Determine the [x, y] coordinate at the center of the cell enclosing the given text.  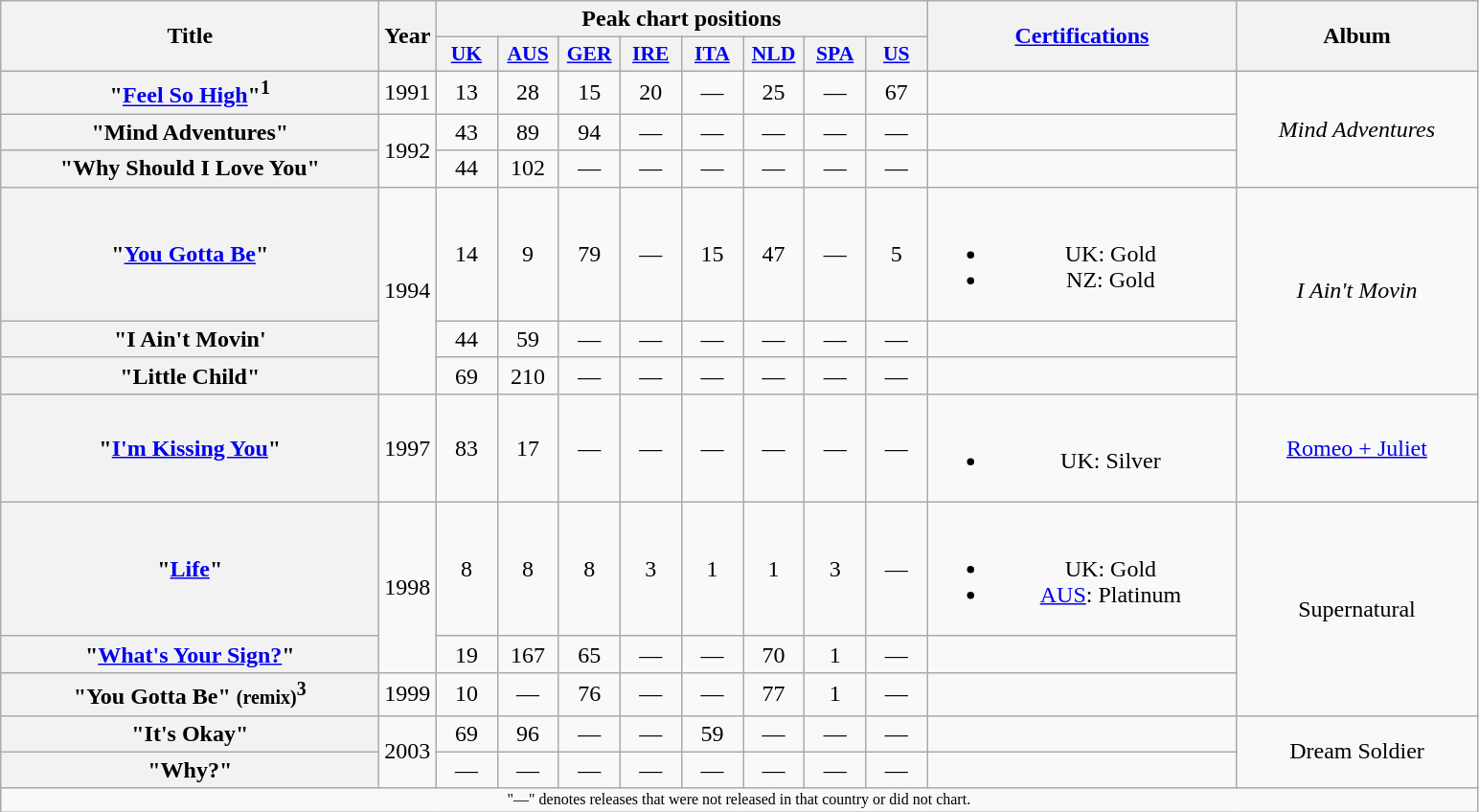
Dream Soldier [1356, 752]
70 [774, 654]
17 [528, 448]
UK [466, 55]
I Ain't Movin [1356, 290]
10 [466, 693]
US [897, 55]
1994 [408, 290]
77 [774, 693]
83 [466, 448]
1998 [408, 587]
UK: GoldNZ: Gold [1082, 254]
"Mind Adventures" [190, 132]
19 [466, 654]
1997 [408, 448]
"—" denotes releases that were not released in that country or did not chart. [739, 800]
"You Gotta Be" [190, 254]
NLD [774, 55]
"Why?" [190, 770]
Certifications [1082, 36]
Album [1356, 36]
1991 [408, 92]
65 [589, 654]
210 [528, 375]
"Little Child" [190, 375]
102 [528, 169]
9 [528, 254]
14 [466, 254]
Romeo + Juliet [1356, 448]
1999 [408, 693]
67 [897, 92]
5 [897, 254]
"Why Should I Love You" [190, 169]
IRE [650, 55]
"I'm Kissing You" [190, 448]
79 [589, 254]
Title [190, 36]
UK: Silver [1082, 448]
"What's Your Sign?" [190, 654]
2003 [408, 752]
76 [589, 693]
Peak chart positions [682, 19]
47 [774, 254]
13 [466, 92]
1992 [408, 150]
167 [528, 654]
25 [774, 92]
"Feel So High"1 [190, 92]
SPA [835, 55]
"Life" [190, 569]
20 [650, 92]
"You Gotta Be" (remix)3 [190, 693]
Year [408, 36]
AUS [528, 55]
ITA [712, 55]
Mind Adventures [1356, 128]
GER [589, 55]
28 [528, 92]
UK: GoldAUS: Platinum [1082, 569]
96 [528, 733]
43 [466, 132]
Supernatural [1356, 609]
94 [589, 132]
"It's Okay" [190, 733]
89 [528, 132]
"I Ain't Movin' [190, 339]
